Return [X, Y] of the center of cell containing provided text 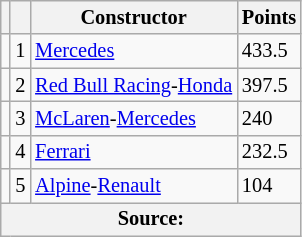
4 [20, 152]
Points [269, 17]
5 [20, 186]
104 [269, 186]
Constructor [134, 17]
Ferrari [134, 152]
Mercedes [134, 51]
433.5 [269, 51]
Alpine-Renault [134, 186]
Source: [151, 219]
240 [269, 118]
3 [20, 118]
McLaren-Mercedes [134, 118]
2 [20, 85]
397.5 [269, 85]
Red Bull Racing-Honda [134, 85]
232.5 [269, 152]
1 [20, 51]
